Output the [X, Y] coordinate of the center of the cell containing the given text.  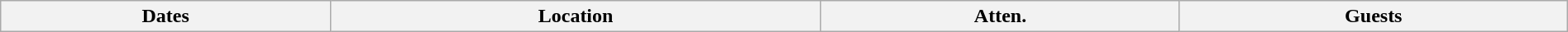
Atten. [1001, 16]
Location [576, 16]
Guests [1373, 16]
Dates [165, 16]
